Identify which cell holds the provided text, then report its (x, y) central coordinate. 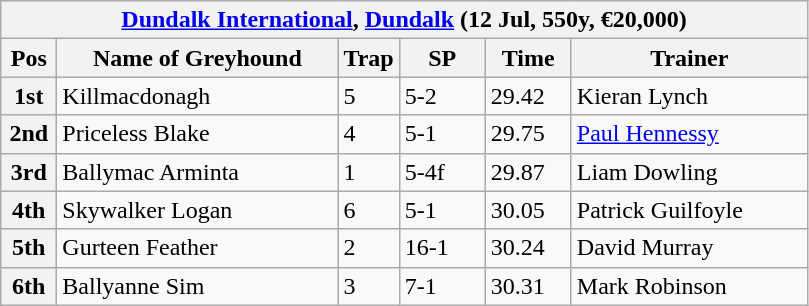
Killmacdonagh (198, 96)
5 (368, 96)
4 (368, 134)
2nd (29, 134)
David Murray (689, 248)
3rd (29, 172)
Trainer (689, 58)
29.75 (528, 134)
Kieran Lynch (689, 96)
Priceless Blake (198, 134)
Trap (368, 58)
1st (29, 96)
5th (29, 248)
Liam Dowling (689, 172)
30.05 (528, 210)
29.87 (528, 172)
Name of Greyhound (198, 58)
30.24 (528, 248)
16-1 (442, 248)
6 (368, 210)
Gurteen Feather (198, 248)
Mark Robinson (689, 286)
Patrick Guilfoyle (689, 210)
Pos (29, 58)
Ballyanne Sim (198, 286)
5-4f (442, 172)
Skywalker Logan (198, 210)
29.42 (528, 96)
SP (442, 58)
3 (368, 286)
2 (368, 248)
1 (368, 172)
Paul Hennessy (689, 134)
Ballymac Arminta (198, 172)
30.31 (528, 286)
5-2 (442, 96)
7-1 (442, 286)
Time (528, 58)
Dundalk International, Dundalk (12 Jul, 550y, €20,000) (404, 20)
4th (29, 210)
6th (29, 286)
